Capture the cell that displays the provided text and extract its (X, Y) central coordinate. 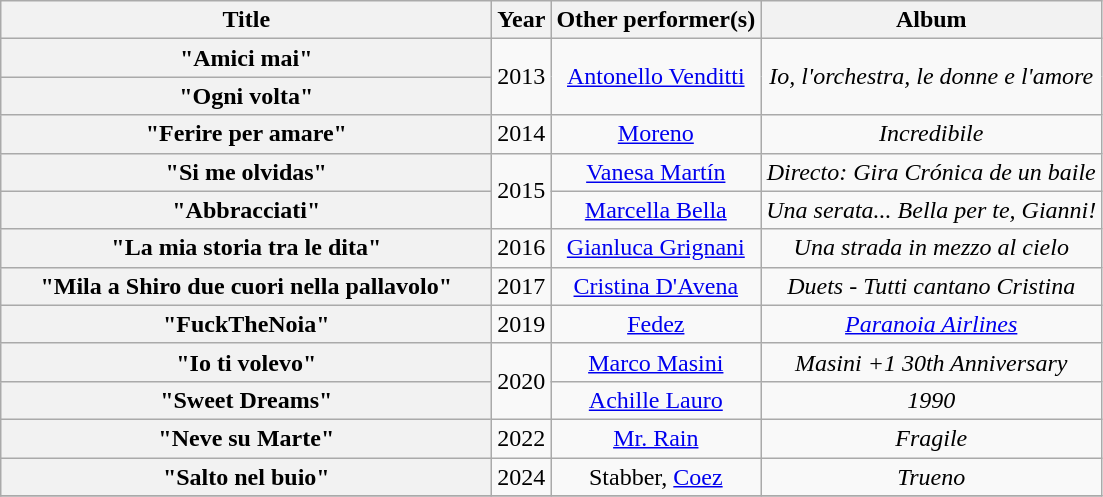
"FuckTheNoia" (246, 324)
Duets - Tutti cantano Cristina (932, 286)
Marcella Bella (656, 210)
"Neve su Marte" (246, 438)
Cristina D'Avena (656, 286)
1990 (932, 400)
Paranoia Airlines (932, 324)
"Ogni volta" (246, 96)
Other performer(s) (656, 20)
2013 (522, 77)
Io, l'orchestra, le donne e l'amore (932, 77)
Una strada in mezzo al cielo (932, 248)
Masini +1 30th Anniversary (932, 362)
"Salto nel buio" (246, 477)
"Mila a Shiro due cuori nella pallavolo" (246, 286)
Gianluca Grignani (656, 248)
Fedez (656, 324)
2024 (522, 477)
Title (246, 20)
"Sweet Dreams" (246, 400)
"Abbracciati" (246, 210)
2022 (522, 438)
"Io ti volevo" (246, 362)
2016 (522, 248)
Antonello Venditti (656, 77)
Moreno (656, 134)
Incredibile (932, 134)
2017 (522, 286)
Directo: Gira Crónica de un baile (932, 172)
"Ferire per amare" (246, 134)
Year (522, 20)
2020 (522, 381)
Una serata... Bella per te, Gianni! (932, 210)
2019 (522, 324)
Fragile (932, 438)
"Si me olvidas" (246, 172)
Vanesa Martín (656, 172)
"La mia storia tra le dita" (246, 248)
2015 (522, 191)
"Amici mai" (246, 58)
Marco Masini (656, 362)
Album (932, 20)
2014 (522, 134)
Achille Lauro (656, 400)
Trueno (932, 477)
Mr. Rain (656, 438)
Stabber, Coez (656, 477)
